Output the [X, Y] coordinate of the center of the cell containing the given text.  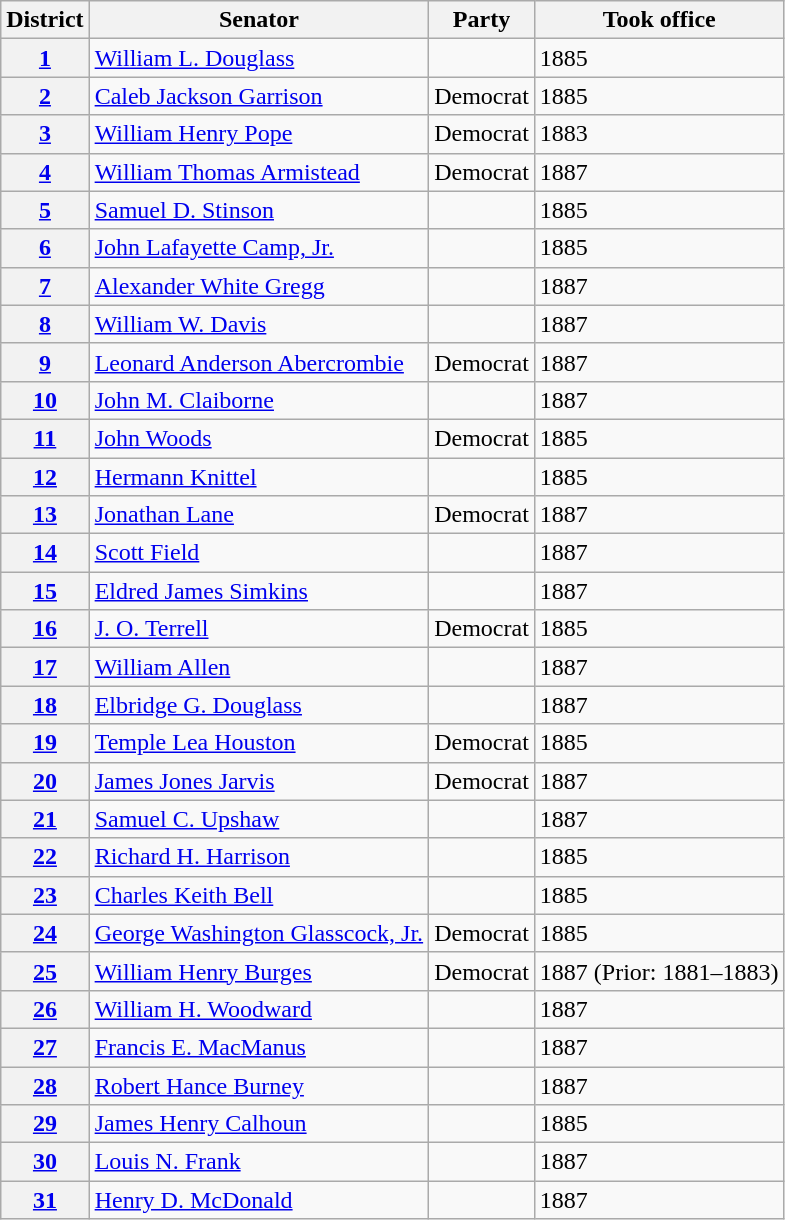
6 [45, 248]
Eldred James Simkins [259, 591]
14 [45, 553]
27 [45, 1047]
28 [45, 1085]
J. O. Terrell [259, 629]
20 [45, 781]
Jonathan Lane [259, 515]
21 [45, 819]
1 [45, 58]
John Woods [259, 438]
John Lafayette Camp, Jr. [259, 248]
George Washington Glasscock, Jr. [259, 933]
Caleb Jackson Garrison [259, 96]
Leonard Anderson Abercrombie [259, 362]
13 [45, 515]
26 [45, 1009]
William Henry Burges [259, 971]
25 [45, 971]
Alexander White Gregg [259, 286]
2 [45, 96]
Louis N. Frank [259, 1162]
19 [45, 743]
15 [45, 591]
16 [45, 629]
Senator [259, 20]
Francis E. MacManus [259, 1047]
29 [45, 1124]
James Henry Calhoun [259, 1124]
22 [45, 857]
12 [45, 477]
William W. Davis [259, 324]
Scott Field [259, 553]
John M. Claiborne [259, 400]
Party [482, 20]
7 [45, 286]
11 [45, 438]
1887 (Prior: 1881–1883) [659, 971]
8 [45, 324]
William Allen [259, 667]
William H. Woodward [259, 1009]
William L. Douglass [259, 58]
Charles Keith Bell [259, 895]
10 [45, 400]
Elbridge G. Douglass [259, 705]
Temple Lea Houston [259, 743]
5 [45, 210]
Robert Hance Burney [259, 1085]
23 [45, 895]
1883 [659, 134]
9 [45, 362]
William Henry Pope [259, 134]
Took office [659, 20]
Henry D. McDonald [259, 1200]
Richard H. Harrison [259, 857]
District [45, 20]
James Jones Jarvis [259, 781]
31 [45, 1200]
William Thomas Armistead [259, 172]
24 [45, 933]
30 [45, 1162]
Samuel D. Stinson [259, 210]
Samuel C. Upshaw [259, 819]
18 [45, 705]
4 [45, 172]
Hermann Knittel [259, 477]
3 [45, 134]
17 [45, 667]
